Return (X, Y) of the center of cell containing provided text 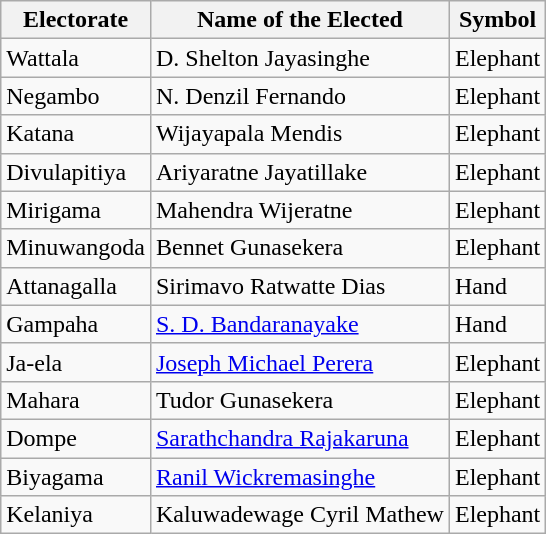
Minuwangoda (76, 248)
Negambo (76, 96)
Katana (76, 134)
Sarathchandra Rajakaruna (300, 438)
Electorate (76, 20)
Kaluwadewage Cyril Mathew (300, 515)
Bennet Gunasekera (300, 248)
Ariyaratne Jayatillake (300, 172)
Sirimavo Ratwatte Dias (300, 286)
Biyagama (76, 477)
Divulapitiya (76, 172)
D. Shelton Jayasinghe (300, 58)
Ja-ela (76, 362)
N. Denzil Fernando (300, 96)
S. D. Bandaranayake (300, 324)
Mirigama (76, 210)
Gampaha (76, 324)
Name of the Elected (300, 20)
Ranil Wickremasinghe (300, 477)
Joseph Michael Perera (300, 362)
Wattala (76, 58)
Wijayapala Mendis (300, 134)
Tudor Gunasekera (300, 400)
Symbol (497, 20)
Attanagalla (76, 286)
Mahendra Wijeratne (300, 210)
Dompe (76, 438)
Mahara (76, 400)
Kelaniya (76, 515)
